Output the [X, Y] coordinate of the center of the cell containing the given text.  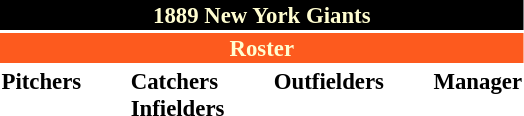
Roster [262, 48]
1889 New York Giants [262, 15]
